Identify which cell holds the provided text, then report its [X, Y] central coordinate. 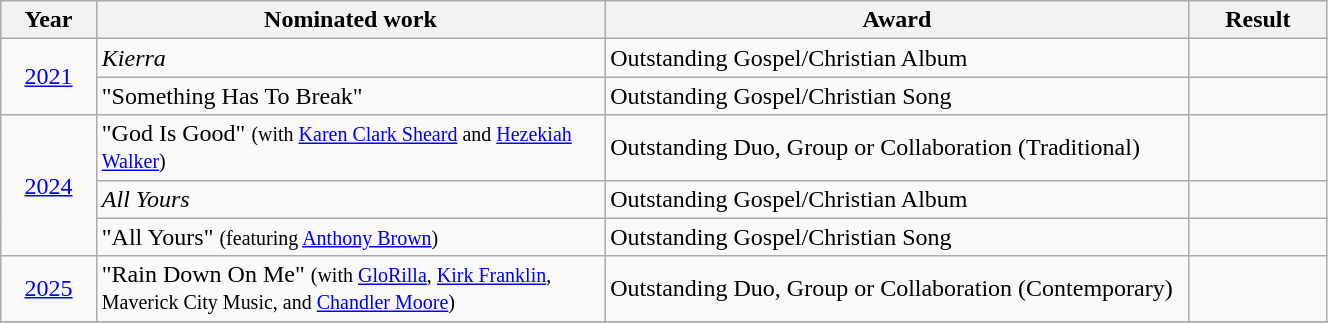
"Something Has To Break" [350, 96]
2024 [49, 186]
All Yours [350, 199]
"Rain Down On Me" (with GloRilla, Kirk Franklin, Maverick City Music, and Chandler Moore) [350, 288]
2025 [49, 288]
Nominated work [350, 20]
2021 [49, 77]
"God Is Good" (with Karen Clark Sheard and Hezekiah Walker) [350, 148]
Outstanding Duo, Group or Collaboration (Contemporary) [898, 288]
Result [1258, 20]
"All Yours" (featuring Anthony Brown) [350, 237]
Kierra [350, 58]
Year [49, 20]
Award [898, 20]
Outstanding Duo, Group or Collaboration (Traditional) [898, 148]
